Scan for the cell matching the given text and deliver its [x, y] coordinate at center. 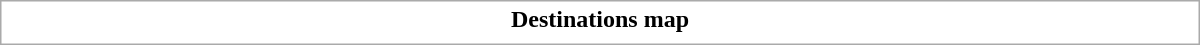
Destinations map [600, 19]
